Provide the (x, y) coordinate of the cell's center where the given text is located.  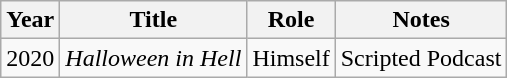
Halloween in Hell (154, 58)
Himself (291, 58)
Notes (421, 20)
Title (154, 20)
Role (291, 20)
2020 (30, 58)
Year (30, 20)
Scripted Podcast (421, 58)
